Scan for the cell matching the given text and deliver its [X, Y] coordinate at center. 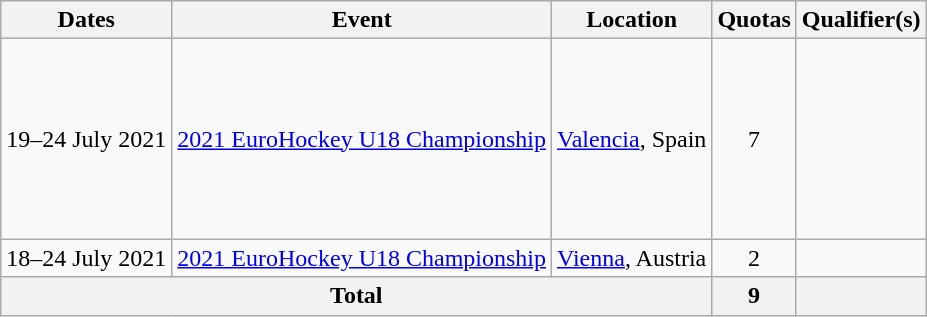
Quotas [754, 20]
Dates [86, 20]
7 [754, 139]
Location [632, 20]
2 [754, 258]
19–24 July 2021 [86, 139]
9 [754, 296]
Valencia, Spain [632, 139]
Qualifier(s) [861, 20]
Event [362, 20]
Total [356, 296]
Vienna, Austria [632, 258]
18–24 July 2021 [86, 258]
